Extract the (x, y) coordinate from the center of the cell holding the provided text.  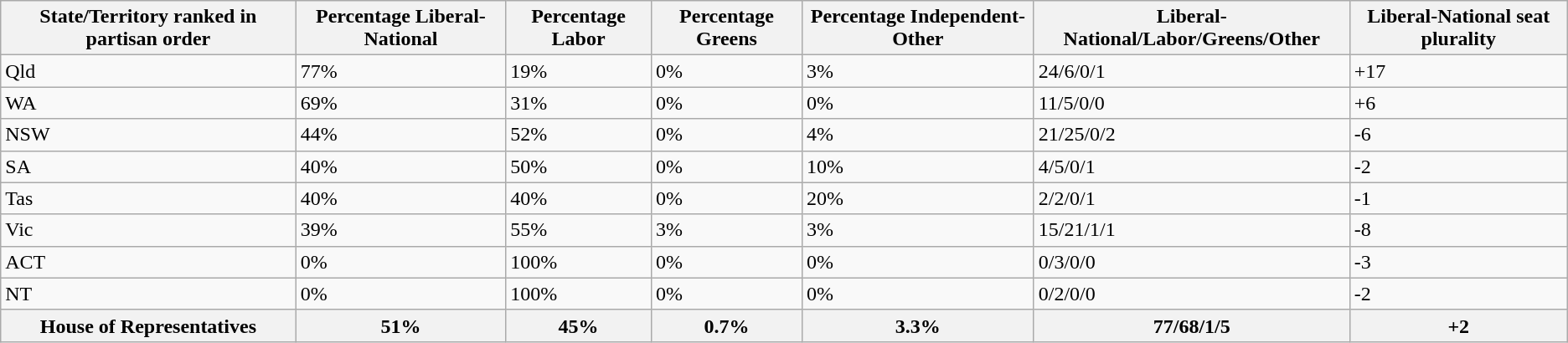
+2 (1458, 325)
24/6/0/1 (1191, 71)
House of Representatives (148, 325)
-8 (1458, 230)
Vic (148, 230)
3.3% (918, 325)
52% (579, 135)
44% (400, 135)
4/5/0/1 (1191, 166)
SA (148, 166)
Qld (148, 71)
11/5/0/0 (1191, 103)
4% (918, 135)
Liberal-National/Labor/Greens/Other (1191, 28)
Liberal-National seat plurality (1458, 28)
19% (579, 71)
45% (579, 325)
NSW (148, 135)
77% (400, 71)
Percentage Labor (579, 28)
77/68/1/5 (1191, 325)
NT (148, 294)
10% (918, 166)
0.7% (726, 325)
Percentage Greens (726, 28)
WA (148, 103)
+6 (1458, 103)
55% (579, 230)
Tas (148, 198)
51% (400, 325)
State/Territory ranked in partisan order (148, 28)
20% (918, 198)
39% (400, 230)
Percentage Liberal-National (400, 28)
-6 (1458, 135)
ACT (148, 262)
15/21/1/1 (1191, 230)
+17 (1458, 71)
0/2/0/0 (1191, 294)
21/25/0/2 (1191, 135)
69% (400, 103)
50% (579, 166)
2/2/0/1 (1191, 198)
0/3/0/0 (1191, 262)
Percentage Independent-Other (918, 28)
-1 (1458, 198)
-3 (1458, 262)
31% (579, 103)
